Locate the cell with the specified text and output its (x, y) center coordinate. 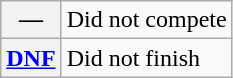
Did not compete (146, 20)
DNF (31, 58)
— (31, 20)
Did not finish (146, 58)
